Provide the (x, y) coordinate of the cell's center where the given text is located.  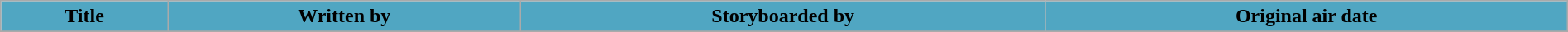
Original air date (1307, 16)
Written by (344, 16)
Title (84, 16)
Storyboarded by (782, 16)
